Output the (x, y) coordinate of the center of the cell containing the given text.  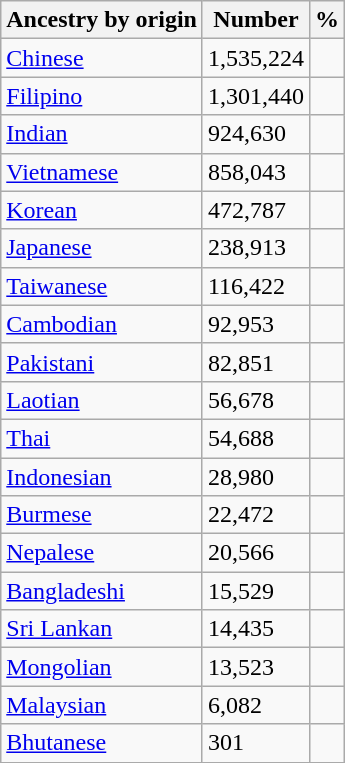
54,688 (256, 438)
13,523 (256, 667)
Taiwanese (102, 286)
6,082 (256, 705)
82,851 (256, 362)
Cambodian (102, 324)
Nepalese (102, 553)
Chinese (102, 58)
Korean (102, 210)
1,301,440 (256, 96)
Filipino (102, 96)
20,566 (256, 553)
1,535,224 (256, 58)
116,422 (256, 286)
Indian (102, 134)
Bhutanese (102, 743)
56,678 (256, 400)
28,980 (256, 477)
Burmese (102, 515)
15,529 (256, 591)
Mongolian (102, 667)
22,472 (256, 515)
Vietnamese (102, 172)
92,953 (256, 324)
Japanese (102, 248)
14,435 (256, 629)
Indonesian (102, 477)
Thai (102, 438)
Bangladeshi (102, 591)
Laotian (102, 400)
Sri Lankan (102, 629)
238,913 (256, 248)
Ancestry by origin (102, 20)
Malaysian (102, 705)
% (328, 20)
924,630 (256, 134)
858,043 (256, 172)
Pakistani (102, 362)
472,787 (256, 210)
301 (256, 743)
Number (256, 20)
